Output the (x, y) coordinate of the center of the cell containing the given text.  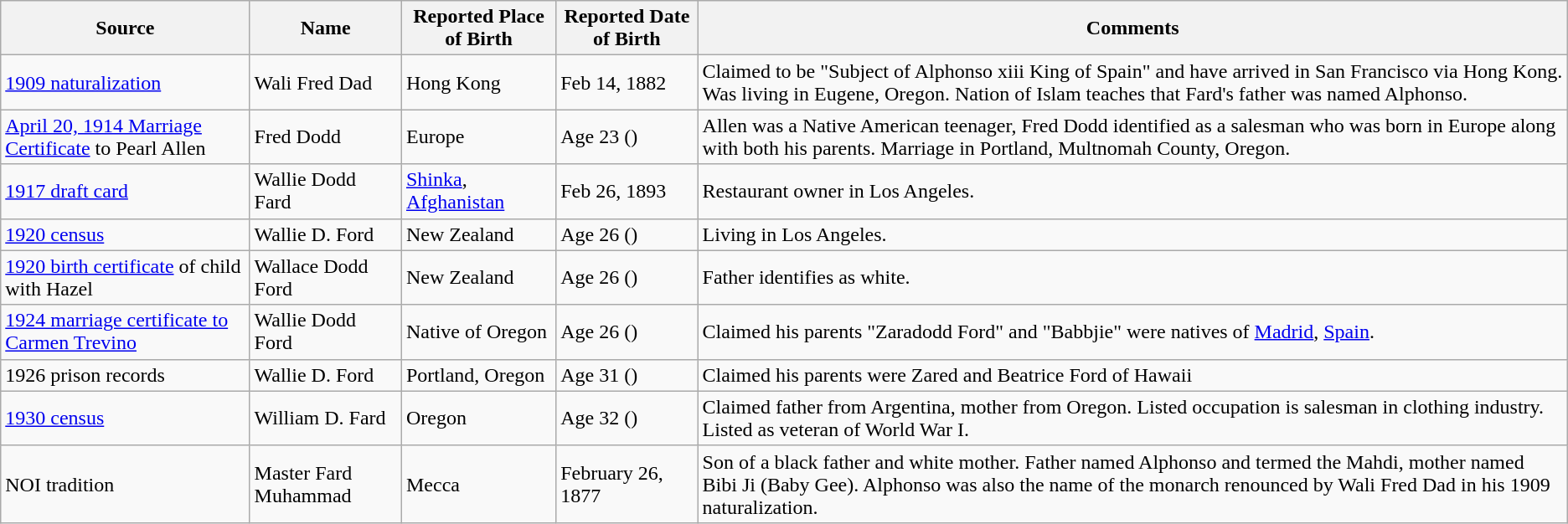
Wallie Dodd Ford (325, 331)
Wali Fred Dad (325, 82)
Comments (1132, 28)
Wallace Dodd Ford (325, 278)
Feb 14, 1882 (627, 82)
1917 draft card (126, 191)
Master Fard Muhammad (325, 484)
Source (126, 28)
Age 32 () (627, 419)
Age 31 () (627, 375)
Europe (478, 137)
1920 census (126, 234)
Claimed his parents were Zared and Beatrice Ford of Hawaii (1132, 375)
Native of Oregon (478, 331)
Fred Dodd (325, 137)
1930 census (126, 419)
Father identifies as white. (1132, 278)
Claimed his parents "Zaradodd Ford" and "Babbjie" were natives of Madrid, Spain. (1132, 331)
Restaurant owner in Los Angeles. (1132, 191)
Portland, Oregon (478, 375)
Living in Los Angeles. (1132, 234)
Oregon (478, 419)
1909 naturalization (126, 82)
Age 23 () (627, 137)
Name (325, 28)
February 26, 1877 (627, 484)
1924 marriage certificate to Carmen Trevino (126, 331)
Reported Date of Birth (627, 28)
Reported Place of Birth (478, 28)
NOI tradition (126, 484)
Feb 26, 1893 (627, 191)
1926 prison records (126, 375)
Shinka, Afghanistan (478, 191)
Hong Kong (478, 82)
Wallie Dodd Fard (325, 191)
Mecca (478, 484)
1920 birth certificate of child with Hazel (126, 278)
Claimed father from Argentina, mother from Oregon. Listed occupation is salesman in clothing industry. Listed as veteran of World War I. (1132, 419)
April 20, 1914 Marriage Certificate to Pearl Allen (126, 137)
William D. Fard (325, 419)
